Scan for the cell matching the given text and deliver its [x, y] coordinate at center. 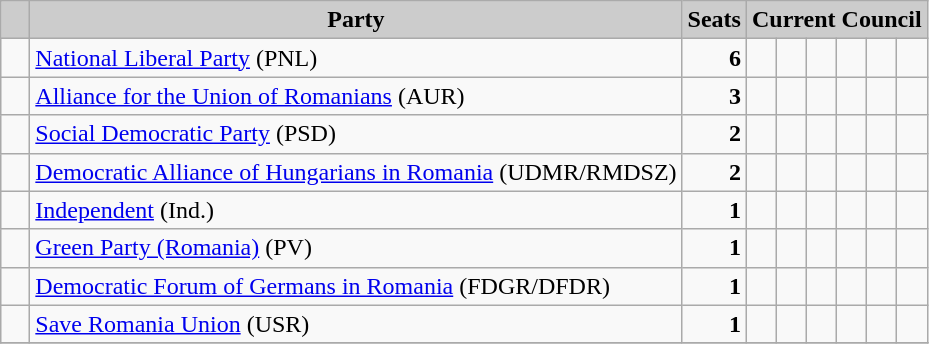
6 [714, 58]
Seats [714, 20]
Current Council [836, 20]
Save Romania Union (USR) [356, 324]
National Liberal Party (PNL) [356, 58]
Democratic Forum of Germans in Romania (FDGR/DFDR) [356, 286]
Alliance for the Union of Romanians (AUR) [356, 96]
3 [714, 96]
Party [356, 20]
Independent (Ind.) [356, 210]
Green Party (Romania) (PV) [356, 248]
Democratic Alliance of Hungarians in Romania (UDMR/RMDSZ) [356, 172]
Social Democratic Party (PSD) [356, 134]
